Identify which cell holds the provided text, then report its [x, y] central coordinate. 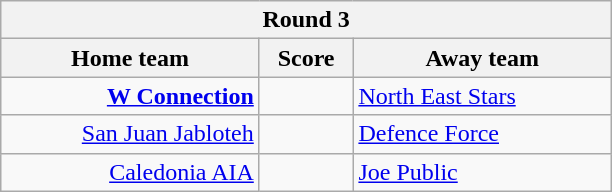
Defence Force [482, 134]
Home team [130, 58]
Round 3 [306, 20]
W Connection [130, 96]
Score [306, 58]
Joe Public [482, 172]
Caledonia AIA [130, 172]
San Juan Jabloteh [130, 134]
North East Stars [482, 96]
Away team [482, 58]
